Locate the cell with the specified text and output its [X, Y] center coordinate. 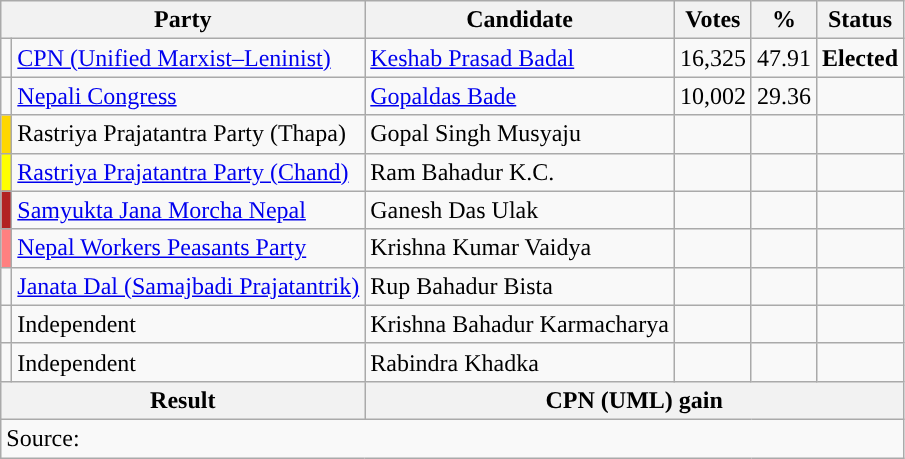
Rup Bahadur Bista [520, 286]
Samyukta Jana Morcha Nepal [188, 210]
Gopal Singh Musyaju [520, 134]
Result [183, 400]
Gopaldas Bade [520, 96]
Keshab Prasad Badal [520, 58]
Rabindra Khadka [520, 362]
CPN (UML) gain [634, 400]
Krishna Kumar Vaidya [520, 248]
Rastriya Prajatantra Party (Thapa) [188, 134]
Ram Bahadur K.C. [520, 172]
16,325 [712, 58]
Nepal Workers Peasants Party [188, 248]
Krishna Bahadur Karmacharya [520, 324]
29.36 [784, 96]
Candidate [520, 20]
CPN (Unified Marxist–Leninist) [188, 58]
Ganesh Das Ulak [520, 210]
Votes [712, 20]
Janata Dal (Samajbadi Prajatantrik) [188, 286]
47.91 [784, 58]
10,002 [712, 96]
% [784, 20]
Elected [860, 58]
Rastriya Prajatantra Party (Chand) [188, 172]
Status [860, 20]
Party [183, 20]
Source: [452, 438]
Nepali Congress [188, 96]
